Return the [x, y] coordinate for the center point of the cell that contains the specified text.  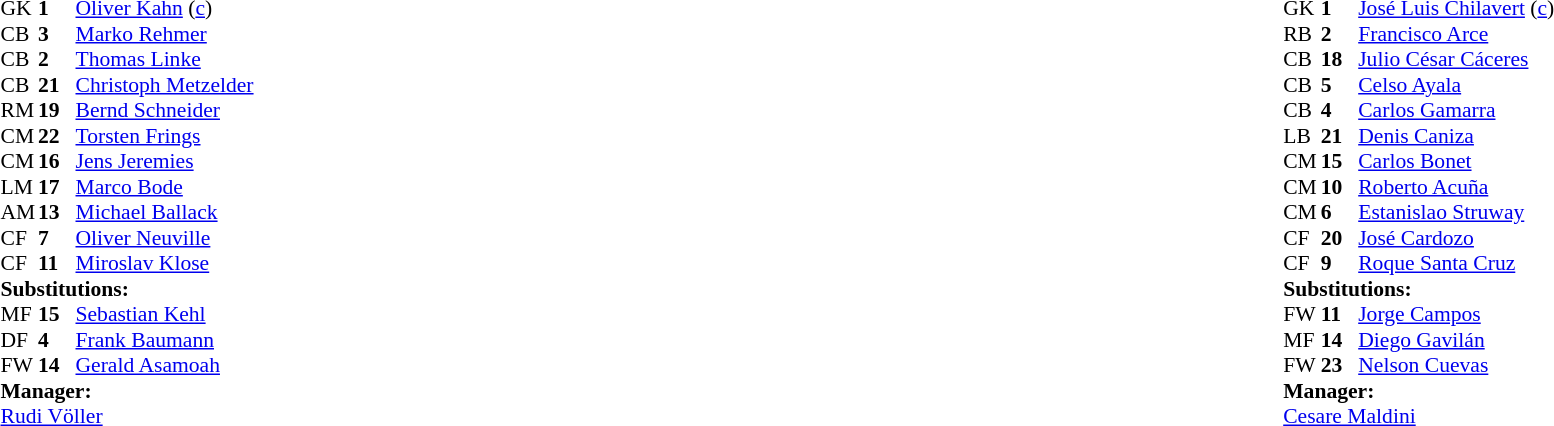
LB [1302, 136]
Marco Bode [165, 187]
22 [57, 136]
Denis Caniza [1456, 136]
Bernd Schneider [165, 111]
3 [57, 34]
Sebastian Kehl [165, 315]
Nelson Cuevas [1456, 365]
Christoph Metzelder [165, 85]
AM [19, 213]
19 [57, 111]
Oliver Neuville [165, 238]
6 [1340, 213]
RM [19, 111]
Estanislao Struway [1456, 213]
16 [57, 161]
13 [57, 213]
Jens Jeremies [165, 161]
Torsten Frings [165, 136]
Frank Baumann [165, 340]
20 [1340, 238]
Carlos Gamarra [1456, 111]
Celso Ayala [1456, 85]
José Cardozo [1456, 238]
Carlos Bonet [1456, 161]
Gerald Asamoah [165, 365]
17 [57, 187]
10 [1340, 187]
Roque Santa Cruz [1456, 263]
23 [1340, 365]
Thomas Linke [165, 59]
Diego Gavilán [1456, 340]
Marko Rehmer [165, 34]
Julio César Cáceres [1456, 59]
Roberto Acuña [1456, 187]
5 [1340, 85]
Miroslav Klose [165, 263]
Michael Ballack [165, 213]
RB [1302, 34]
7 [57, 238]
Francisco Arce [1456, 34]
DF [19, 340]
Jorge Campos [1456, 315]
9 [1340, 263]
18 [1340, 59]
LM [19, 187]
